Search for the cell housing the specified text and yield its (x, y) center coordinate. 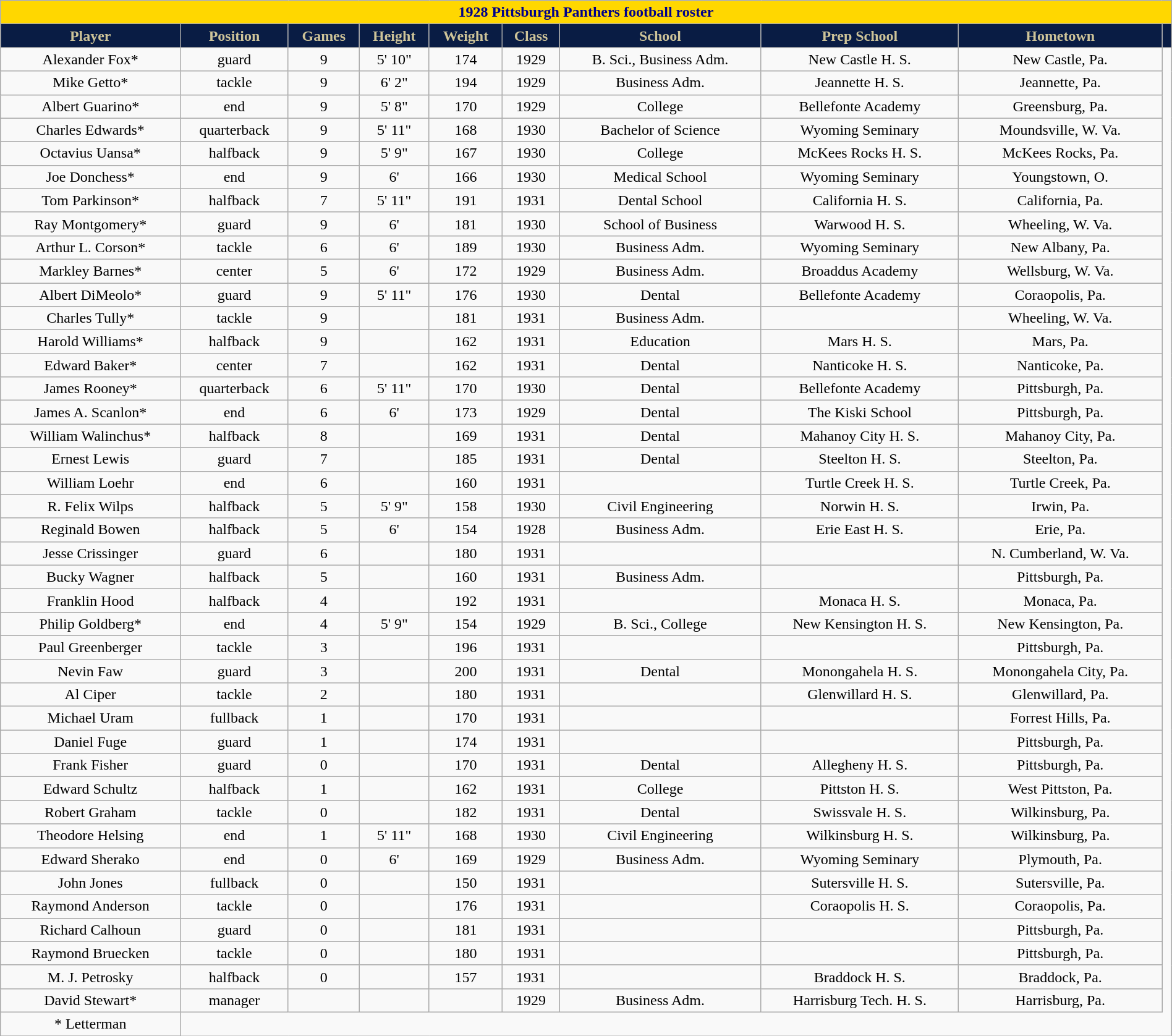
166 (466, 177)
Prep School (860, 36)
5' 10" (394, 59)
Hometown (1061, 36)
McKees Rocks H. S. (860, 153)
Edward Baker* (90, 365)
Michael Uram (90, 718)
189 (466, 247)
Al Ciper (90, 695)
Forrest Hills, Pa. (1061, 718)
Irwin, Pa. (1061, 506)
Edward Sherako (90, 859)
William Walinchus* (90, 436)
Education (660, 342)
Frank Fisher (90, 765)
California H. S. (860, 200)
Arthur L. Corson* (90, 247)
Charles Tully* (90, 318)
200 (466, 671)
Class (531, 36)
182 (466, 812)
N. Cumberland, W. Va. (1061, 553)
Albert DiMeolo* (90, 295)
Mars H. S. (860, 342)
New Castle H. S. (860, 59)
John Jones (90, 883)
158 (466, 506)
Braddock H. S. (860, 977)
Weight (466, 36)
Monaca H. S. (860, 600)
Jeannette, Pa. (1061, 83)
Ernest Lewis (90, 459)
Markley Barnes* (90, 271)
California, Pa. (1061, 200)
173 (466, 412)
Monongahela H. S. (860, 671)
New Kensington, Pa. (1061, 624)
167 (466, 153)
194 (466, 83)
Allegheny H. S. (860, 765)
Swissvale H. S. (860, 812)
Youngstown, O. (1061, 177)
6' 2" (394, 83)
Player (90, 36)
Turtle Creek H. S. (860, 483)
157 (466, 977)
Harrisburg, Pa. (1061, 1000)
R. Felix Wilps (90, 506)
191 (466, 200)
Monongahela City, Pa. (1061, 671)
Position (235, 36)
Glenwillard, Pa. (1061, 695)
Bucky Wagner (90, 577)
Edward Schultz (90, 789)
Nevin Faw (90, 671)
Jesse Crissinger (90, 553)
196 (466, 647)
Jeannette H. S. (860, 83)
Steelton H. S. (860, 459)
1928 (531, 530)
8 (324, 436)
B. Sci., Business Adm. (660, 59)
Braddock, Pa. (1061, 977)
Nanticoke, Pa. (1061, 365)
Octavius Uansa* (90, 153)
Medical School (660, 177)
James A. Scanlon* (90, 412)
Moundsville, W. Va. (1061, 130)
Harrisburg Tech. H. S. (860, 1000)
Wilkinsburg H. S. (860, 836)
Tom Parkinson* (90, 200)
Charles Edwards* (90, 130)
Monaca, Pa. (1061, 600)
Games (324, 36)
192 (466, 600)
Philip Goldberg* (90, 624)
Mahanoy City, Pa. (1061, 436)
Turtle Creek, Pa. (1061, 483)
Height (394, 36)
Reginald Bowen (90, 530)
School (660, 36)
Plymouth, Pa. (1061, 859)
Wellsburg, W. Va. (1061, 271)
172 (466, 271)
Robert Graham (90, 812)
Alexander Fox* (90, 59)
150 (466, 883)
New Kensington H. S. (860, 624)
Erie, Pa. (1061, 530)
Sutersville, Pa. (1061, 883)
Albert Guarino* (90, 106)
1928 Pittsburgh Panthers football roster (586, 12)
James Rooney* (90, 389)
Broaddus Academy (860, 271)
Daniel Fuge (90, 742)
Harold Williams* (90, 342)
Pittston H. S. (860, 789)
Bachelor of Science (660, 130)
West Pittston, Pa. (1061, 789)
manager (235, 1000)
B. Sci., College (660, 624)
* Letterman (90, 1024)
185 (466, 459)
New Albany, Pa. (1061, 247)
Dental School (660, 200)
School of Business (660, 224)
Coraopolis H. S. (860, 906)
Norwin H. S. (860, 506)
William Loehr (90, 483)
Franklin Hood (90, 600)
Richard Calhoun (90, 930)
Mike Getto* (90, 83)
Mars, Pa. (1061, 342)
New Castle, Pa. (1061, 59)
Raymond Bruecken (90, 953)
Erie East H. S. (860, 530)
2 (324, 695)
M. J. Petrosky (90, 977)
Theodore Helsing (90, 836)
David Stewart* (90, 1000)
Glenwillard H. S. (860, 695)
Ray Montgomery* (90, 224)
Nanticoke H. S. (860, 365)
5' 8" (394, 106)
Mahanoy City H. S. (860, 436)
Warwood H. S. (860, 224)
The Kiski School (860, 412)
Steelton, Pa. (1061, 459)
Sutersville H. S. (860, 883)
McKees Rocks, Pa. (1061, 153)
Joe Donchess* (90, 177)
Paul Greenberger (90, 647)
Raymond Anderson (90, 906)
Greensburg, Pa. (1061, 106)
